Locate the cell with the specified text and output its (X, Y) center coordinate. 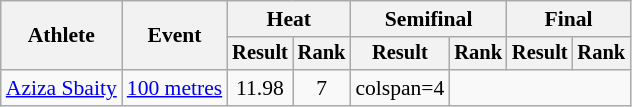
Athlete (62, 36)
7 (322, 88)
Event (174, 36)
colspan=4 (400, 88)
Semifinal (428, 19)
Final (568, 19)
Heat (288, 19)
11.98 (260, 88)
100 metres (174, 88)
Aziza Sbaity (62, 88)
